Return the [X, Y] coordinate for the center point of the cell that contains the specified text.  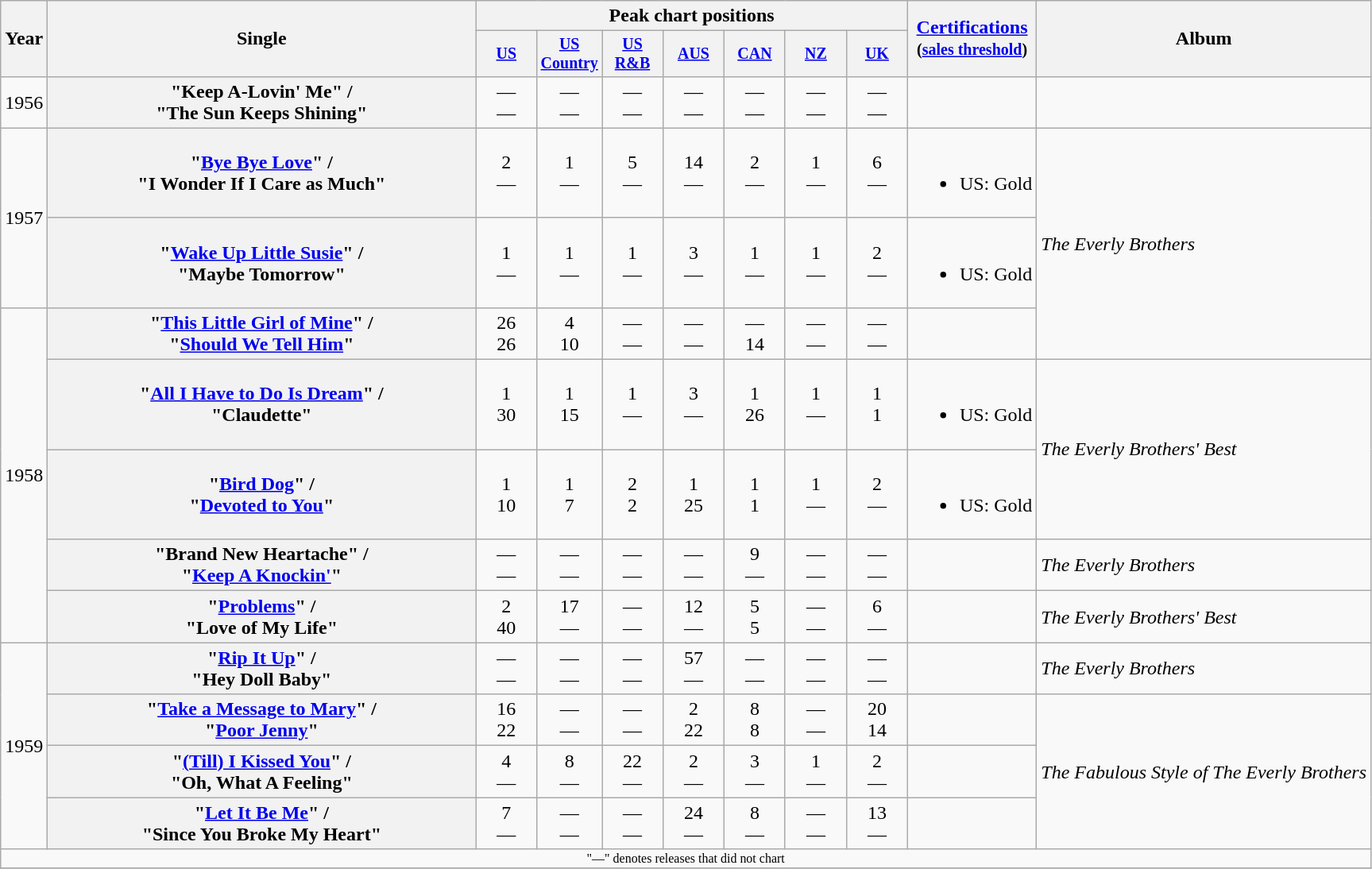
240 [507, 616]
17— [570, 616]
"Take a Message to Mary" /"Poor Jenny" [262, 720]
"Wake Up Little Susie" /"Maybe Tomorrow" [262, 262]
2014 [877, 720]
57— [693, 669]
Album [1204, 39]
410 [570, 334]
5— [632, 173]
4— [507, 772]
"All I Have to Do Is Dream" /"Claudette" [262, 405]
"Rip It Up" /"Hey Doll Baby" [262, 669]
"Bye Bye Love" / "I Wonder If I Care as Much" [262, 173]
13— [877, 823]
7— [507, 823]
"Let It Be Me" /"Since You Broke My Heart" [262, 823]
CAN [755, 54]
126 [755, 405]
110 [507, 494]
1957 [24, 218]
130 [507, 405]
US Country [570, 54]
Year [24, 39]
14— [693, 173]
Certifications(sales threshold) [972, 39]
Single [262, 39]
1959 [24, 746]
1958 [24, 475]
"(Till) I Kissed You" /"Oh, What A Feeling" [262, 772]
2626 [507, 334]
"This Little Girl of Mine" /"Should We Tell Him" [262, 334]
22— [632, 772]
"Keep A-Lovin' Me" /"The Sun Keeps Shining" [262, 102]
125 [693, 494]
UK [877, 54]
NZ [815, 54]
222 [693, 720]
22 [632, 494]
115 [570, 405]
The Fabulous Style of The Everly Brothers [1204, 772]
"Bird Dog" /"Devoted to You" [262, 494]
US R&B [632, 54]
88 [755, 720]
9— [755, 566]
17 [570, 494]
24— [693, 823]
"Problems" /"Love of My Life" [262, 616]
US [507, 54]
Peak chart positions [691, 16]
—14 [755, 334]
AUS [693, 54]
1956 [24, 102]
12— [693, 616]
55 [755, 616]
1622 [507, 720]
"—" denotes releases that did not chart [686, 859]
"Brand New Heartache" /"Keep A Knockin'" [262, 566]
